Find where the given text appears and provide that cell's center as (X, Y) coordinate. 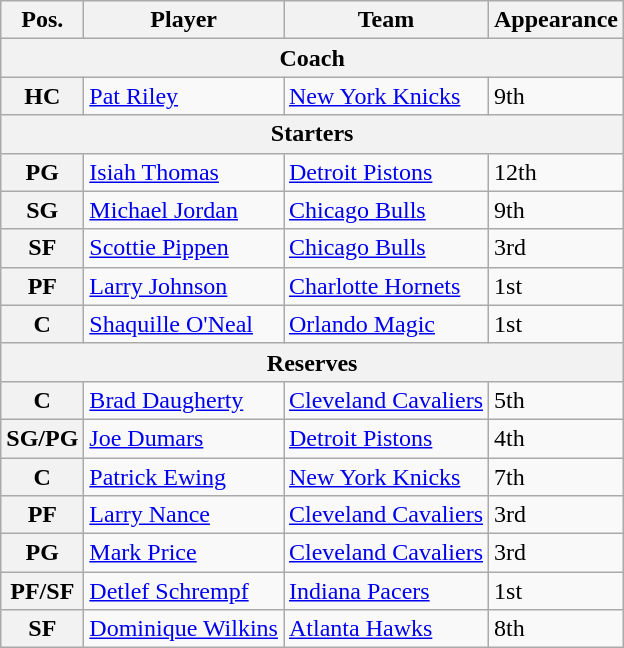
Player (184, 20)
SG/PG (42, 438)
Charlotte Hornets (386, 286)
SG (42, 210)
Atlanta Hawks (386, 629)
Joe Dumars (184, 438)
Pat Riley (184, 96)
Michael Jordan (184, 210)
Team (386, 20)
Dominique Wilkins (184, 629)
Patrick Ewing (184, 477)
Indiana Pacers (386, 591)
Coach (312, 58)
12th (556, 172)
8th (556, 629)
Appearance (556, 20)
Pos. (42, 20)
Scottie Pippen (184, 248)
4th (556, 438)
Starters (312, 134)
Detlef Schrempf (184, 591)
7th (556, 477)
Isiah Thomas (184, 172)
Shaquille O'Neal (184, 324)
Larry Johnson (184, 286)
Brad Daugherty (184, 400)
Larry Nance (184, 515)
Reserves (312, 362)
HC (42, 96)
PF/SF (42, 591)
5th (556, 400)
Orlando Magic (386, 324)
Mark Price (184, 553)
